Output the (X, Y) coordinate of the center of the cell containing the given text.  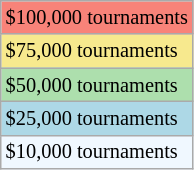
$75,000 tournaments (97, 51)
$100,000 tournaments (97, 17)
$25,000 tournaments (97, 118)
$50,000 tournaments (97, 85)
$10,000 tournaments (97, 152)
